Capture the cell that displays the provided text and extract its (X, Y) central coordinate. 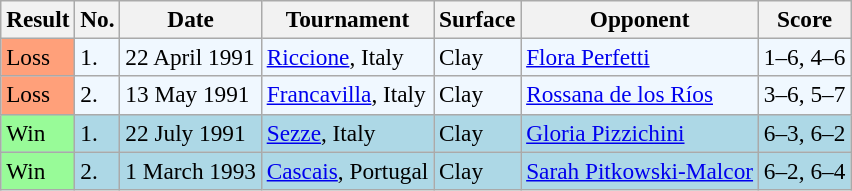
Gloria Pizzichini (640, 133)
22 July 1991 (190, 133)
No. (98, 19)
Opponent (640, 19)
6–2, 6–4 (804, 170)
3–6, 5–7 (804, 95)
13 May 1991 (190, 95)
22 April 1991 (190, 57)
Cascais, Portugal (347, 170)
Francavilla, Italy (347, 95)
Surface (478, 19)
Date (190, 19)
Riccione, Italy (347, 57)
Flora Perfetti (640, 57)
6–3, 6–2 (804, 133)
1–6, 4–6 (804, 57)
Tournament (347, 19)
Sezze, Italy (347, 133)
Sarah Pitkowski-Malcor (640, 170)
1 March 1993 (190, 170)
Rossana de los Ríos (640, 95)
Score (804, 19)
Result (38, 19)
